Determine the [x, y] coordinate at the center of the cell enclosing the given text.  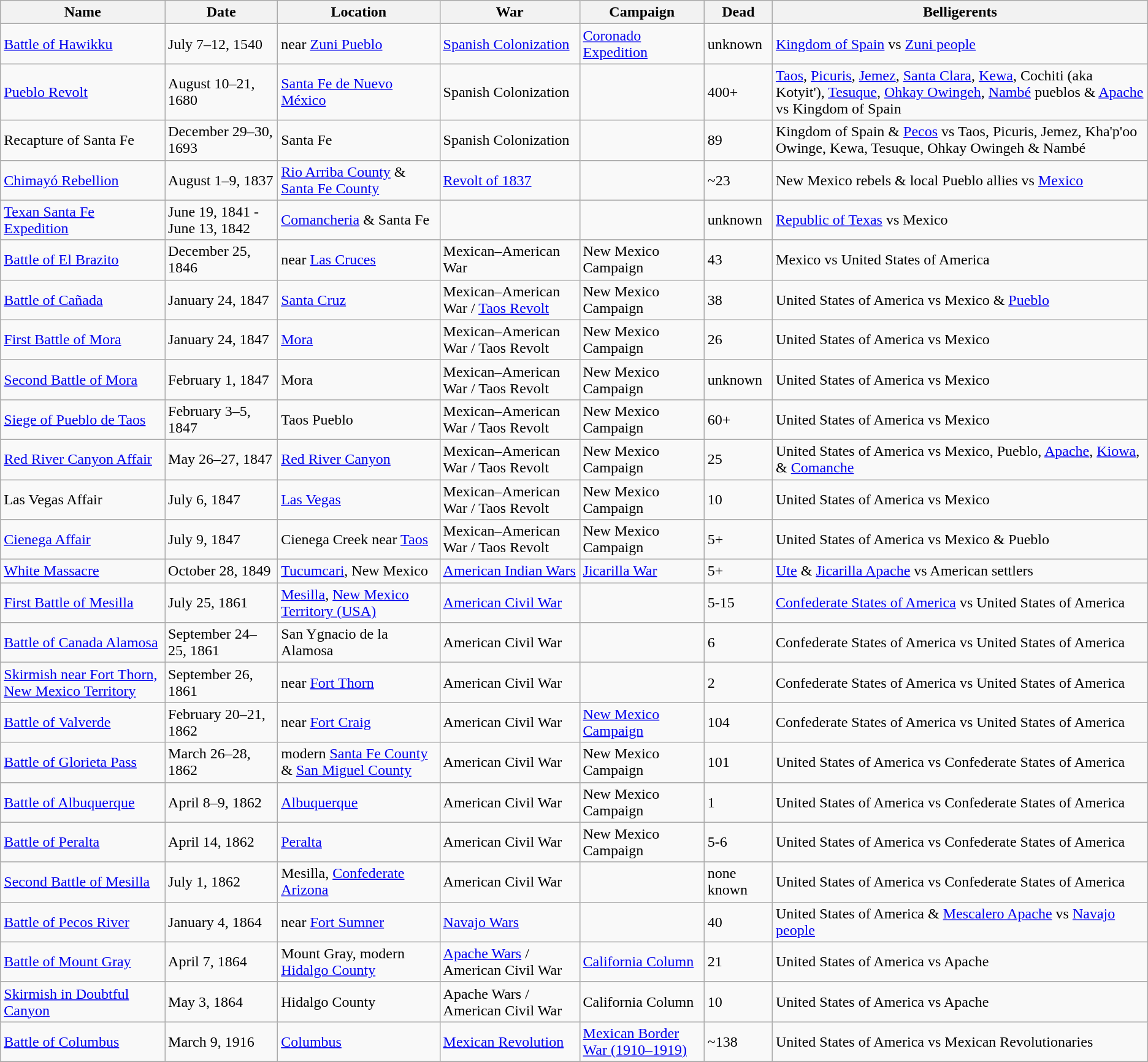
Belligerents [960, 12]
Peralta [359, 842]
White Massacre [83, 571]
April 8–9, 1862 [221, 802]
Revolt of 1837 [510, 180]
modern Santa Fe County & San Miguel County [359, 762]
5-6 [738, 842]
none known [738, 882]
Recapture of Santa Fe [83, 140]
First Battle of Mesilla [83, 602]
Pueblo Revolt [83, 92]
Red River Canyon Affair [83, 459]
Second Battle of Mora [83, 379]
United States of America & Mescalero Apache vs Navajo people [960, 922]
February 1, 1847 [221, 379]
Taos Pueblo [359, 420]
Campaign [641, 12]
Jicarilla War [641, 571]
May 26–27, 1847 [221, 459]
near Las Cruces [359, 260]
Mexican Revolution [510, 1042]
~23 [738, 180]
near Zuni Pueblo [359, 44]
Santa Fe de Nuevo México [359, 92]
Mount Gray, modern Hidalgo County [359, 962]
Ute & Jicarilla Apache vs American settlers [960, 571]
Las Vegas [359, 499]
American Indian Wars [510, 571]
Comancheria & Santa Fe [359, 220]
101 [738, 762]
September 26, 1861 [221, 682]
February 20–21, 1862 [221, 723]
December 25, 1846 [221, 260]
Battle of Albuquerque [83, 802]
Mesilla, Confederate Arizona [359, 882]
near Fort Sumner [359, 922]
Hidalgo County [359, 1001]
Republic of Texas vs Mexico [960, 220]
United States of America vs Mexican Revolutionaries [960, 1042]
Battle of Canada Alamosa [83, 643]
Mesilla, New Mexico Territory (USA) [359, 602]
Dead [738, 12]
Kingdom of Spain vs Zuni people [960, 44]
June 19, 1841 - June 13, 1842 [221, 220]
October 28, 1849 [221, 571]
Rio Arriba County & Santa Fe County [359, 180]
Battle of Cañada [83, 299]
Albuquerque [359, 802]
21 [738, 962]
Date [221, 12]
Kingdom of Spain & Pecos vs Taos, Picuris, Jemez, Kha'p'oo Owinge, Kewa, Tesuque, Ohkay Owingeh & Nambé [960, 140]
~138 [738, 1042]
Cienega Affair [83, 540]
May 3, 1864 [221, 1001]
Mexico vs United States of America [960, 260]
near Fort Craig [359, 723]
War [510, 12]
United States of America vs Mexico, Pueblo, Apache, Kiowa, & Comanche [960, 459]
August 1–9, 1837 [221, 180]
First Battle of Mora [83, 340]
March 26–28, 1862 [221, 762]
Skirmish in Doubtful Canyon [83, 1001]
March 9, 1916 [221, 1042]
400+ [738, 92]
Skirmish near Fort Thorn, New Mexico Territory [83, 682]
Battle of Columbus [83, 1042]
38 [738, 299]
Battle of Valverde [83, 723]
August 10–21, 1680 [221, 92]
Battle of Pecos River [83, 922]
26 [738, 340]
Santa Cruz [359, 299]
Battle of Mount Gray [83, 962]
Red River Canyon [359, 459]
1 [738, 802]
Santa Fe [359, 140]
40 [738, 922]
July 6, 1847 [221, 499]
89 [738, 140]
February 3–5, 1847 [221, 420]
Columbus [359, 1042]
December 29–30, 1693 [221, 140]
July 7–12, 1540 [221, 44]
Taos, Picuris, Jemez, Santa Clara, Kewa, Cochiti (aka Kotyit'), Tesuque, Ohkay Owingeh, Nambé pueblos & Apache vs Kingdom of Spain [960, 92]
104 [738, 723]
Chimayó Rebellion [83, 180]
July 1, 1862 [221, 882]
6 [738, 643]
Siege of Pueblo de Taos [83, 420]
Location [359, 12]
Mexican Border War (1910–1919) [641, 1042]
Second Battle of Mesilla [83, 882]
Battle of Glorieta Pass [83, 762]
60+ [738, 420]
April 14, 1862 [221, 842]
July 25, 1861 [221, 602]
New Mexico rebels & local Pueblo allies vs Mexico [960, 180]
Texan Santa Fe Expedition [83, 220]
Cienega Creek near Taos [359, 540]
Battle of El Brazito [83, 260]
San Ygnacio de la Alamosa [359, 643]
5-15 [738, 602]
Navajo Wars [510, 922]
July 9, 1847 [221, 540]
Battle of Peralta [83, 842]
Battle of Hawikku [83, 44]
Tucumcari, New Mexico [359, 571]
25 [738, 459]
September 24–25, 1861 [221, 643]
Las Vegas Affair [83, 499]
43 [738, 260]
near Fort Thorn [359, 682]
Mexican–American War [510, 260]
2 [738, 682]
Name [83, 12]
Coronado Expedition [641, 44]
January 4, 1864 [221, 922]
April 7, 1864 [221, 962]
